Capture the cell that displays the provided text and extract its (X, Y) central coordinate. 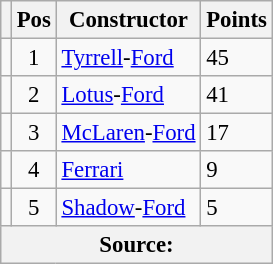
Source: (136, 245)
1 (34, 58)
2 (34, 95)
Shadow-Ford (128, 208)
McLaren-Ford (128, 133)
41 (236, 95)
Ferrari (128, 170)
45 (236, 58)
4 (34, 170)
Points (236, 20)
17 (236, 133)
3 (34, 133)
Lotus-Ford (128, 95)
Constructor (128, 20)
Tyrrell-Ford (128, 58)
Pos (34, 20)
9 (236, 170)
